Return the (X, Y) coordinate for the center point of the cell that contains the specified text.  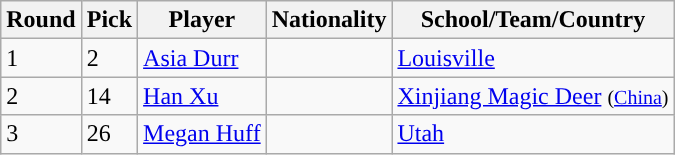
Utah (533, 134)
26 (109, 134)
Han Xu (202, 96)
Round (41, 20)
Asia Durr (202, 58)
Megan Huff (202, 134)
Pick (109, 20)
Player (202, 20)
Louisville (533, 58)
Nationality (329, 20)
1 (41, 58)
School/Team/Country (533, 20)
3 (41, 134)
Xinjiang Magic Deer (China) (533, 96)
14 (109, 96)
